Pinpoint the cell where the given text exists, returning its (X, Y) midpoint coordinate. 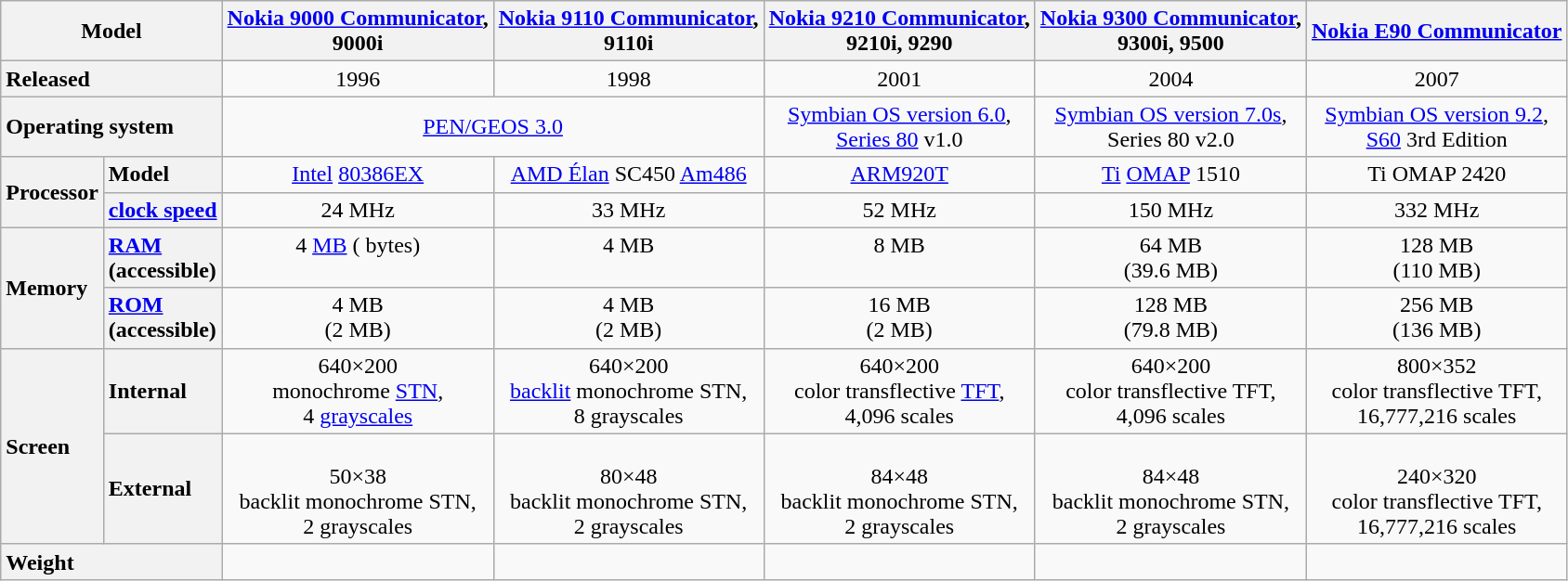
Nokia 9110 Communicator,9110i (628, 32)
24 MHz (358, 210)
Nokia 9000 Communicator,9000i (358, 32)
Ti OMAP 1510 (1170, 174)
800×352color transflective TFT,16,777,216 scales (1437, 391)
Ti OMAP 2420 (1437, 174)
150 MHz (1170, 210)
640×200backlit monochrome STN,8 grayscales (628, 391)
2004 (1170, 79)
Nokia E90 Communicator (1437, 32)
332 MHz (1437, 210)
Nokia 9300 Communicator,9300i, 9500 (1170, 32)
clock speed (163, 210)
52 MHz (899, 210)
256 MB(136 MB) (1437, 317)
Nokia 9210 Communicator,9210i, 9290 (899, 32)
2001 (899, 79)
1996 (358, 79)
16 MB(2 MB) (899, 317)
RAM(accessible) (163, 258)
128 MB(79.8 MB) (1170, 317)
2007 (1437, 79)
80×48backlit monochrome STN,2 grayscales (628, 488)
ROM(accessible) (163, 317)
4 MB (628, 258)
240×320color transflective TFT,16,777,216 scales (1437, 488)
640×200monochrome STN,4 grayscales (358, 391)
33 MHz (628, 210)
Processor (52, 192)
Symbian OS version 7.0s,Series 80 v2.0 (1170, 126)
AMD Élan SC450 Am486 (628, 174)
Screen (52, 445)
PEN/GEOS 3.0 (492, 126)
External (163, 488)
ARM920T (899, 174)
Symbian OS version 9.2,S60 3rd Edition (1437, 126)
Released (111, 79)
Intel 80386EX (358, 174)
64 MB(39.6 MB) (1170, 258)
8 MB (899, 258)
Memory (52, 288)
1998 (628, 79)
4 MB ( bytes) (358, 258)
128 MB(110 MB) (1437, 258)
Symbian OS version 6.0,Series 80 v1.0 (899, 126)
Weight (111, 562)
50×38backlit monochrome STN,2 grayscales (358, 488)
Internal (163, 391)
Operating system (111, 126)
